Scan for the cell matching the given text and deliver its [x, y] coordinate at center. 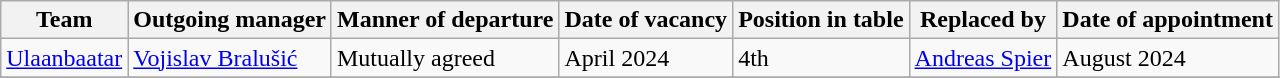
Date of appointment [1168, 20]
August 2024 [1168, 58]
Ulaanbaatar [64, 58]
Andreas Spier [983, 58]
Position in table [821, 20]
Manner of departure [444, 20]
Date of vacancy [646, 20]
Mutually agreed [444, 58]
Team [64, 20]
April 2024 [646, 58]
Vojislav Bralušić [230, 58]
Replaced by [983, 20]
Outgoing manager [230, 20]
4th [821, 58]
